Capture the cell that displays the provided text and extract its (X, Y) central coordinate. 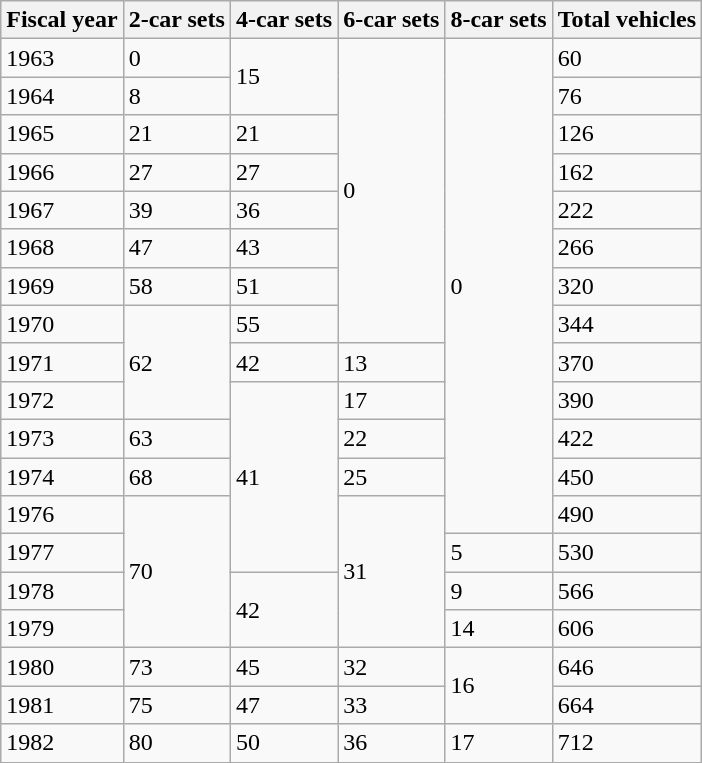
1976 (62, 515)
1963 (62, 58)
1968 (62, 248)
606 (627, 629)
76 (627, 96)
1980 (62, 667)
Fiscal year (62, 20)
22 (392, 438)
62 (176, 362)
63 (176, 438)
70 (176, 572)
5 (498, 553)
344 (627, 324)
1973 (62, 438)
1972 (62, 400)
1966 (62, 172)
1971 (62, 362)
15 (284, 77)
43 (284, 248)
1969 (62, 286)
6-car sets (392, 20)
1978 (62, 591)
1964 (62, 96)
Total vehicles (627, 20)
8-car sets (498, 20)
664 (627, 705)
32 (392, 667)
1970 (62, 324)
14 (498, 629)
566 (627, 591)
222 (627, 210)
370 (627, 362)
51 (284, 286)
68 (176, 477)
422 (627, 438)
1967 (62, 210)
8 (176, 96)
25 (392, 477)
39 (176, 210)
490 (627, 515)
1977 (62, 553)
75 (176, 705)
4-car sets (284, 20)
80 (176, 743)
450 (627, 477)
60 (627, 58)
41 (284, 476)
712 (627, 743)
390 (627, 400)
266 (627, 248)
2-car sets (176, 20)
50 (284, 743)
16 (498, 686)
1981 (62, 705)
55 (284, 324)
126 (627, 134)
320 (627, 286)
33 (392, 705)
31 (392, 572)
1982 (62, 743)
162 (627, 172)
58 (176, 286)
646 (627, 667)
9 (498, 591)
530 (627, 553)
45 (284, 667)
1979 (62, 629)
73 (176, 667)
1974 (62, 477)
1965 (62, 134)
13 (392, 362)
